Determine the (X, Y) coordinate at the center of the cell enclosing the given text.  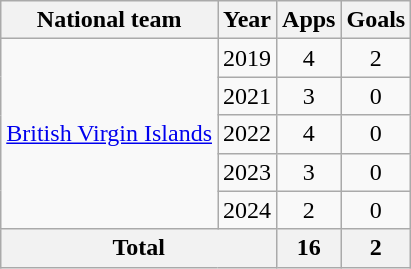
Total (139, 248)
Year (248, 20)
National team (110, 20)
Goals (376, 20)
2019 (248, 58)
2024 (248, 210)
2023 (248, 172)
Apps (309, 20)
British Virgin Islands (110, 134)
16 (309, 248)
2021 (248, 96)
2022 (248, 134)
